Identify which cell holds the provided text, then report its [X, Y] central coordinate. 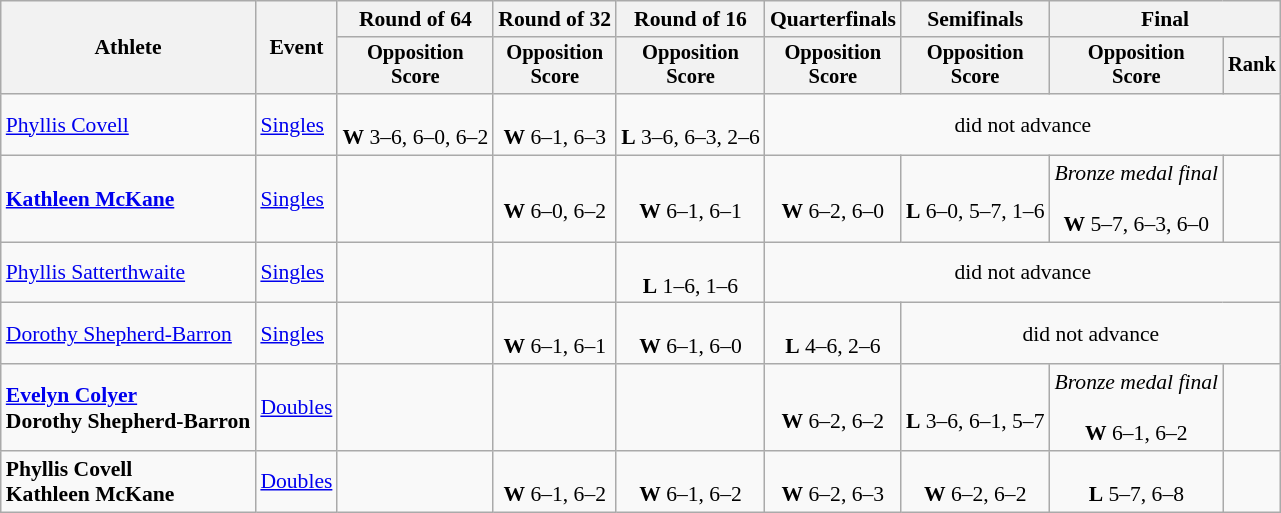
Round of 16 [690, 19]
L 6–0, 5–7, 1–6 [976, 200]
Rank [1252, 66]
Bronze medal final W 6–1, 6–2 [1137, 408]
Dorothy Shepherd-Barron [128, 334]
W 3–6, 6–0, 6–2 [415, 124]
L 1–6, 1–6 [690, 272]
W 6–1, 6–3 [554, 124]
Phyllis Satterthwaite [128, 272]
L 3–6, 6–3, 2–6 [690, 124]
Event [296, 48]
Bronze medal final W 5–7, 6–3, 6–0 [1137, 200]
W 6–1, 6–0 [690, 334]
Evelyn Colyer Dorothy Shepherd-Barron [128, 408]
W 6–0, 6–2 [554, 200]
L 4–6, 2–6 [833, 334]
Athlete [128, 48]
Round of 32 [554, 19]
L 5–7, 6–8 [1137, 482]
Kathleen McKane [128, 200]
W 6–2, 6–0 [833, 200]
Semifinals [976, 19]
Quarterfinals [833, 19]
L 3–6, 6–1, 5–7 [976, 408]
Phyllis Covell [128, 124]
W 6–2, 6–3 [833, 482]
Round of 64 [415, 19]
Phyllis Covell Kathleen McKane [128, 482]
Final [1166, 19]
